Locate the cell with the specified text and output its (x, y) center coordinate. 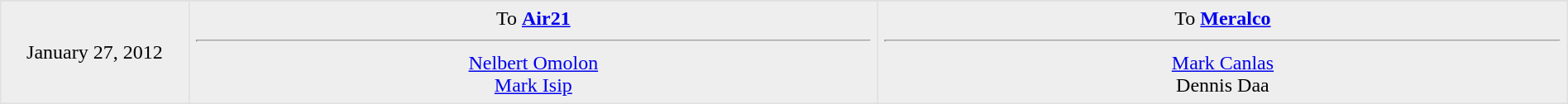
To Air21Nelbert OmolonMark Isip (533, 52)
To MeralcoMark CanlasDennis Daa (1223, 52)
January 27, 2012 (94, 52)
